For the text-containing cell, return its midpoint in (x, y) coordinate format. 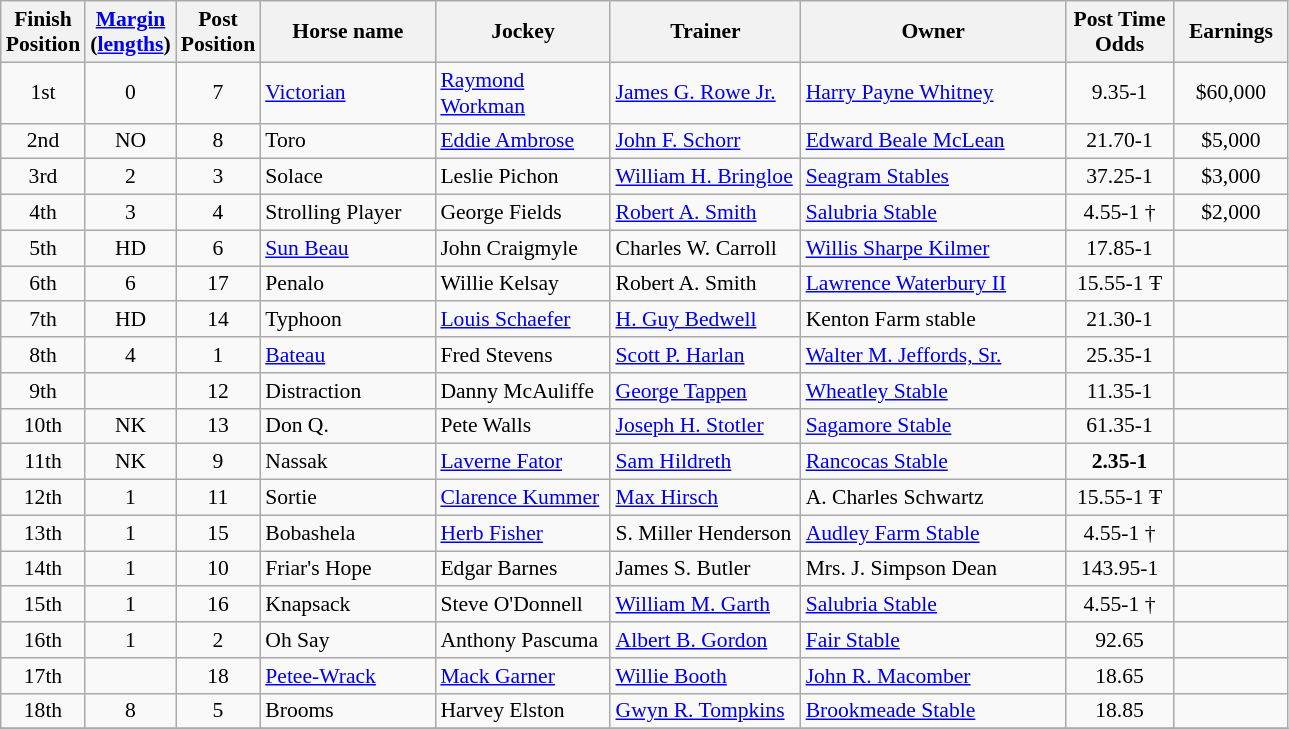
William H. Bringloe (705, 177)
Mack Garner (522, 676)
Rancocas Stable (934, 462)
$3,000 (1230, 177)
10th (43, 426)
11 (218, 498)
92.65 (1120, 640)
Charles W. Carroll (705, 248)
Herb Fisher (522, 533)
7 (218, 92)
13th (43, 533)
61.35-1 (1120, 426)
14th (43, 569)
Sun Beau (348, 248)
17.85-1 (1120, 248)
Brookmeade Stable (934, 711)
Clarence Kummer (522, 498)
Harry Payne Whitney (934, 92)
Horse name (348, 32)
John R. Macomber (934, 676)
Finish Position (43, 32)
Seagram Stables (934, 177)
3rd (43, 177)
1st (43, 92)
George Tappen (705, 391)
9 (218, 462)
Earnings (1230, 32)
Kenton Farm stable (934, 320)
17 (218, 284)
Oh Say (348, 640)
16th (43, 640)
5 (218, 711)
Trainer (705, 32)
Sam Hildreth (705, 462)
Bobashela (348, 533)
12 (218, 391)
$2,000 (1230, 213)
5th (43, 248)
James S. Butler (705, 569)
Fred Stevens (522, 355)
H. Guy Bedwell (705, 320)
Audley Farm Stable (934, 533)
Willis Sharpe Kilmer (934, 248)
Edgar Barnes (522, 569)
0 (130, 92)
8th (43, 355)
Eddie Ambrose (522, 141)
15th (43, 605)
Leslie Pichon (522, 177)
George Fields (522, 213)
Edward Beale McLean (934, 141)
16 (218, 605)
7th (43, 320)
Harvey Elston (522, 711)
18.85 (1120, 711)
Don Q. (348, 426)
Post Time Odds (1120, 32)
Sortie (348, 498)
18 (218, 676)
Joseph H. Stotler (705, 426)
15 (218, 533)
Scott P. Harlan (705, 355)
James G. Rowe Jr. (705, 92)
10 (218, 569)
William M. Garth (705, 605)
Distraction (348, 391)
Toro (348, 141)
11th (43, 462)
2.35-1 (1120, 462)
21.30-1 (1120, 320)
21.70-1 (1120, 141)
S. Miller Henderson (705, 533)
Anthony Pascuma (522, 640)
A. Charles Schwartz (934, 498)
11.35-1 (1120, 391)
Sagamore Stable (934, 426)
2nd (43, 141)
Louis Schaefer (522, 320)
12th (43, 498)
Post Position (218, 32)
Willie Kelsay (522, 284)
Nassak (348, 462)
John F. Schorr (705, 141)
143.95-1 (1120, 569)
Max Hirsch (705, 498)
$60,000 (1230, 92)
Strolling Player (348, 213)
Raymond Workman (522, 92)
Laverne Fator (522, 462)
37.25-1 (1120, 177)
Danny McAuliffe (522, 391)
Walter M. Jeffords, Sr. (934, 355)
Albert B. Gordon (705, 640)
14 (218, 320)
Gwyn R. Tompkins (705, 711)
18.65 (1120, 676)
18th (43, 711)
Pete Walls (522, 426)
Solace (348, 177)
Mrs. J. Simpson Dean (934, 569)
9.35-1 (1120, 92)
Knapsack (348, 605)
Friar's Hope (348, 569)
Petee-Wrack (348, 676)
Lawrence Waterbury II (934, 284)
13 (218, 426)
Willie Booth (705, 676)
Margin(lengths) (130, 32)
NO (130, 141)
Owner (934, 32)
6th (43, 284)
John Craigmyle (522, 248)
$5,000 (1230, 141)
Jockey (522, 32)
Steve O'Donnell (522, 605)
Bateau (348, 355)
Typhoon (348, 320)
Victorian (348, 92)
Wheatley Stable (934, 391)
9th (43, 391)
Penalo (348, 284)
Brooms (348, 711)
4th (43, 213)
25.35-1 (1120, 355)
Fair Stable (934, 640)
17th (43, 676)
